Output the (X, Y) coordinate of the center of the cell containing the given text.  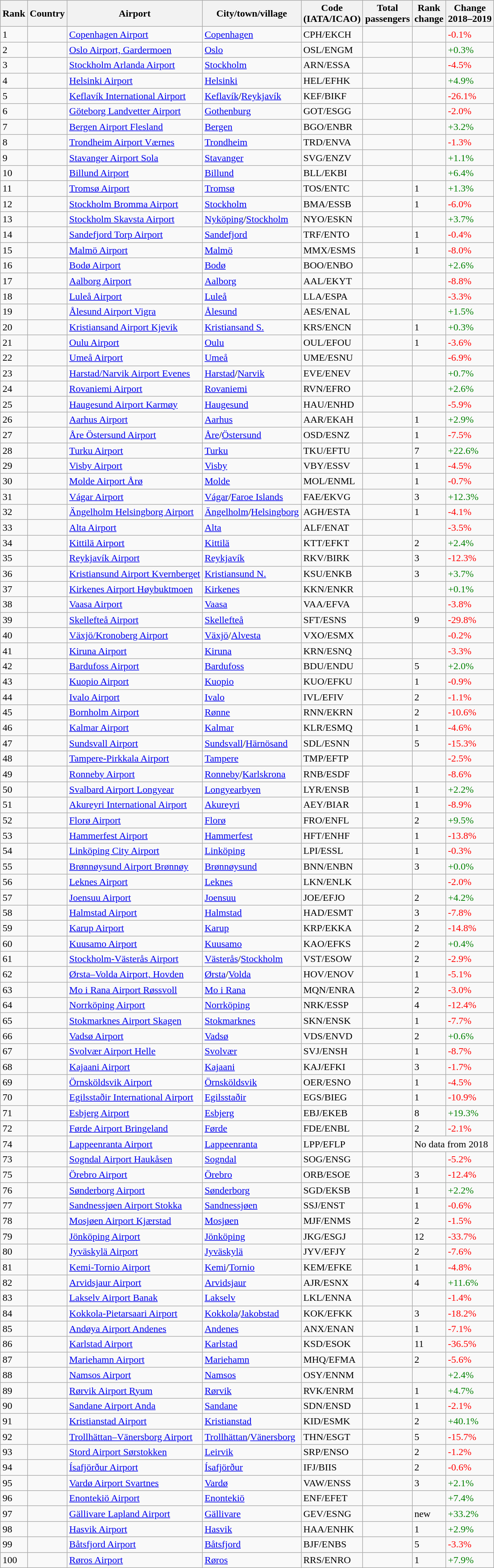
-4.6% (470, 728)
+1.5% (470, 312)
64 (14, 1005)
Oulu Airport (135, 343)
78 (14, 1221)
-5.1% (470, 974)
Kirkenes Airport Høybuktmoen (135, 589)
47 (14, 743)
Alta (252, 528)
Bodø Airport (135, 266)
Stavanger Airport Sola (135, 157)
Aalborg Airport (135, 281)
GEV/ESNG (332, 1514)
JYV/EFJY (332, 1252)
36 (14, 574)
Lappeenranta (252, 1144)
OSD/ESNZ (332, 435)
Keflavík/Reykjavík (252, 96)
Tromsø Airport (135, 188)
-4.8% (470, 1267)
Turku Airport (135, 451)
Kalmar Airport (135, 728)
Gällivare (252, 1514)
-0.9% (470, 681)
31 (14, 497)
65 (14, 1021)
Båtsfjord Airport (135, 1545)
15 (14, 250)
Ängelholm Helsingborg Airport (135, 512)
ORB/ESOE (332, 1174)
-3.5% (470, 528)
Turku (252, 451)
33 (14, 528)
+40.1% (470, 1421)
Vardø Airport Svartnes (135, 1483)
85 (14, 1329)
97 (14, 1514)
SDN/ENSD (332, 1406)
22 (14, 358)
93 (14, 1452)
Trondheim Airport Værnes (135, 142)
Oslo Airport, Gardermoen (135, 50)
ARN/ESSA (332, 65)
-2.5% (470, 759)
Mosjøen (252, 1221)
OER/ESNO (332, 1082)
TRD/ENVA (332, 142)
Vaasa Airport (135, 604)
MMX/ESMS (332, 250)
42 (14, 666)
Sønderborg (252, 1190)
26 (14, 419)
JOE/EFJO (332, 897)
VST/ESOW (332, 959)
-5.6% (470, 1360)
Rovaniemi (252, 389)
89 (14, 1390)
29 (14, 466)
-10.6% (470, 713)
-33.7% (470, 1236)
Gothenburg (252, 111)
86 (14, 1344)
Sandane Airport Anda (135, 1406)
KOK/EFKK (332, 1313)
66 (14, 1036)
39 (14, 620)
-7.7% (470, 1021)
Sønderborg Airport (135, 1190)
+2.0% (470, 666)
RRS/ENRO (332, 1560)
-12.3% (470, 558)
59 (14, 928)
Trollhättan–Vänersborg Airport (135, 1437)
BOO/ENBO (332, 266)
BNN/ENBN (332, 866)
Umeå (252, 358)
18 (14, 296)
Örnsköldsvik Airport (135, 1082)
Aalborg (252, 281)
+4.7% (470, 1390)
Jyväskylä (252, 1252)
-14.8% (470, 928)
+7.4% (470, 1498)
BJF/ENBS (332, 1545)
Växjö/Kronoberg Airport (135, 635)
+7.9% (470, 1560)
60 (14, 944)
71 (14, 1113)
100 (14, 1560)
52 (14, 820)
Stockholm Arlanda Airport (135, 65)
FRO/ENFL (332, 820)
Ivalo (252, 697)
74 (14, 1144)
Örnsköldsvik (252, 1082)
-8.8% (470, 281)
GOT/ESGG (332, 111)
Karup Airport (135, 928)
BGO/ENBR (332, 127)
Rørvik (252, 1390)
SDL/ESNN (332, 743)
Bardufoss (252, 666)
49 (14, 774)
+0.7% (470, 373)
+4.9% (470, 81)
HAA/ENHK (332, 1529)
Kristianstad (252, 1421)
Førde (252, 1128)
LPP/EFLP (332, 1144)
Kristianstad Airport (135, 1421)
Rovaniemi Airport (135, 389)
Vágar Airport (135, 497)
Rankchange (429, 14)
-7.6% (470, 1252)
Røros Airport (135, 1560)
KEM/EFKE (332, 1267)
Kokkola/Jakobstad (252, 1313)
Vágar/Faroe Islands (252, 497)
Svolvær Airport Helle (135, 1051)
69 (14, 1082)
-2.9% (470, 959)
Kemi-Tornio Airport (135, 1267)
VXO/ESMX (332, 635)
Helsinki Airport (135, 81)
44 (14, 697)
Florø Airport (135, 820)
Göteborg Landvetter Airport (135, 111)
55 (14, 866)
Karlstad (252, 1344)
Trondheim (252, 142)
AJR/ESNX (332, 1283)
Rønne (252, 713)
NRK/ESSP (332, 1005)
Namsos (252, 1375)
OSL/ENGM (332, 50)
RKV/BIRK (332, 558)
Vadsø Airport (135, 1036)
TMP/EFTP (332, 759)
35 (14, 558)
VDS/ENVD (332, 1036)
Sandane (252, 1406)
MJF/ENMS (332, 1221)
No data from 2018 (453, 1144)
+2.1% (470, 1483)
-1.4% (470, 1298)
Svolvær (252, 1051)
Copenhagen Airport (135, 34)
Kristiansund Airport Kvernberget (135, 574)
Akureyri International Airport (135, 805)
-5.2% (470, 1159)
Nyköping/Stockholm (252, 219)
Ivalo Airport (135, 697)
Hammerfest Airport (135, 836)
Skellefteå (252, 620)
LYR/ENSB (332, 789)
VAW/ENSS (332, 1483)
LLA/ESPA (332, 296)
FDE/ENBL (332, 1128)
-4.1% (470, 512)
-1.1% (470, 697)
Halmstad Airport (135, 913)
Stockholm Skavsta Airport (135, 219)
-18.2% (470, 1313)
62 (14, 974)
Longyearbyen (252, 789)
Gällivare Lapland Airport (135, 1514)
OUL/EFOU (332, 343)
Örebro (252, 1174)
Ísafjörður Airport (135, 1468)
80 (14, 1252)
Karlstad Airport (135, 1344)
AGH/ESTA (332, 512)
Førde Airport Bringeland (135, 1128)
Malmö Airport (135, 250)
KSU/ENKB (332, 574)
Kemi/Tornio (252, 1267)
Florø (252, 820)
TRF/ENTO (332, 235)
38 (14, 604)
Ålesund Airport Vigra (135, 312)
63 (14, 990)
Haugesund (252, 404)
Bergen Airport Flesland (135, 127)
Tampere (252, 759)
+33.2% (470, 1514)
95 (14, 1483)
-29.8% (470, 620)
77 (14, 1206)
Molde (252, 481)
Ronneby/Karlskrona (252, 774)
SSJ/ENST (332, 1206)
Joensuu (252, 897)
Hammerfest (252, 836)
Jönköping (252, 1236)
Reykjavík Airport (135, 558)
-1.2% (470, 1452)
Oslo (252, 50)
KRS/ENCN (332, 327)
Luleå Airport (135, 296)
Kristiansund N. (252, 574)
-0.4% (470, 235)
Vaasa (252, 604)
Växjö/Alvesta (252, 635)
Leirvik (252, 1452)
Svalbard Airport Longyear (135, 789)
Egilsstaðir International Airport (135, 1098)
20 (14, 327)
KSD/ESOK (332, 1344)
Malmö (252, 250)
67 (14, 1051)
Leknes (252, 882)
Kristiansand S. (252, 327)
Visby Airport (135, 466)
HAD/ESMT (332, 913)
Esbjerg (252, 1113)
Karup (252, 928)
Andenes (252, 1329)
RNB/ESDF (332, 774)
Kuopio Airport (135, 681)
Norrköping (252, 1005)
Billund (252, 173)
Stokmarknes (252, 1021)
Leknes Airport (135, 882)
-10.9% (470, 1098)
Egilsstaðir (252, 1098)
+19.3% (470, 1113)
40 (14, 635)
KLR/ESMQ (332, 728)
+1.1% (470, 157)
-0.1% (470, 34)
Mosjøen Airport Kjærstad (135, 1221)
KKN/ENKR (332, 589)
41 (14, 651)
Jyväskylä Airport (135, 1252)
Åre Östersund Airport (135, 435)
MQN/ENRA (332, 990)
Aarhus (252, 419)
Brønnøysund (252, 866)
Country (47, 14)
SOG/ENSG (332, 1159)
Stord Airport Sørstokken (135, 1452)
FAE/EKVG (332, 497)
94 (14, 1468)
BDU/ENDU (332, 666)
Mariehamn Airport (135, 1360)
Norrköping Airport (135, 1005)
-8.6% (470, 774)
Stockholm-Västerås Airport (135, 959)
Kuusamo Airport (135, 944)
+9.5% (470, 820)
27 (14, 435)
Linköping City Airport (135, 851)
Trollhättan/Vänersborg (252, 1437)
98 (14, 1529)
Aarhus Airport (135, 419)
30 (14, 481)
Ørsta/Volda (252, 974)
KAO/EFKS (332, 944)
17 (14, 281)
-6.0% (470, 204)
54 (14, 851)
10 (14, 173)
Totalpassengers (388, 14)
+4.2% (470, 897)
+6.4% (470, 173)
LKN/ENLK (332, 882)
+22.6% (470, 451)
Haugesund Airport Karmøy (135, 404)
Bardufoss Airport (135, 666)
SGD/EKSB (332, 1190)
EVE/ENEV (332, 373)
Västerås/Stockholm (252, 959)
56 (14, 882)
TKU/EFTU (332, 451)
-8.9% (470, 805)
Enontekiö Airport (135, 1498)
Helsinki (252, 81)
Stockholm Bromma Airport (135, 204)
81 (14, 1267)
21 (14, 343)
90 (14, 1406)
53 (14, 836)
Stokmarknes Airport Skagen (135, 1021)
ALF/ENAT (332, 528)
Alta Airport (135, 528)
Arvidsjaur Airport (135, 1283)
Sundsvall/Härnösand (252, 743)
48 (14, 759)
Molde Airport Årø (135, 481)
Akureyri (252, 805)
32 (14, 512)
-6.9% (470, 358)
SRP/ENSO (332, 1452)
Mariehamn (252, 1360)
Kirkenes (252, 589)
-3.0% (470, 990)
Code(IATA/ICAO) (332, 14)
73 (14, 1159)
City/town/village (252, 14)
-5.9% (470, 404)
AAR/EKAH (332, 419)
Copenhagen (252, 34)
99 (14, 1545)
-36.5% (470, 1344)
Joensuu Airport (135, 897)
-7.5% (470, 435)
-26.1% (470, 96)
NYO/ESKN (332, 219)
THN/ESGT (332, 1437)
Umeå Airport (135, 358)
Keflavík International Airport (135, 96)
Kajaani Airport (135, 1067)
+11.6% (470, 1283)
SKN/ENSK (332, 1021)
+1.3% (470, 188)
-1.7% (470, 1067)
Harstad/Narvik Airport Evenes (135, 373)
51 (14, 805)
76 (14, 1190)
57 (14, 897)
-3.8% (470, 604)
88 (14, 1375)
+3.2% (470, 127)
Røros (252, 1560)
46 (14, 728)
6 (14, 111)
Lakselv Airport Banak (135, 1298)
75 (14, 1174)
UME/ESNU (332, 358)
Hasvik Airport (135, 1529)
-0.3% (470, 851)
+0.4% (470, 944)
MOL/ENML (332, 481)
BMA/ESSB (332, 204)
-15.3% (470, 743)
Sandnessjøen (252, 1206)
28 (14, 451)
Sogndal (252, 1159)
Change2018–2019 (470, 14)
KTT/EFKT (332, 543)
Bergen (252, 127)
Luleå (252, 296)
Stavanger (252, 157)
Billund Airport (135, 173)
RVN/EFRO (332, 389)
Sandefjord (252, 235)
Kajaani (252, 1067)
Ålesund (252, 312)
61 (14, 959)
-15.7% (470, 1437)
Linköping (252, 851)
Hasvik (252, 1529)
Lappeenranta Airport (135, 1144)
+0.0% (470, 866)
Rørvik Airport Ryum (135, 1390)
+0.6% (470, 1036)
Brønnøysund Airport Brønnøy (135, 866)
KEF/BIKF (332, 96)
23 (14, 373)
79 (14, 1236)
Åre/Östersund (252, 435)
19 (14, 312)
Kuusamo (252, 944)
SFT/ESNS (332, 620)
Bodø (252, 266)
37 (14, 589)
KRN/ESNQ (332, 651)
LKL/ENNA (332, 1298)
Enontekiö (252, 1498)
16 (14, 266)
KID/ESMK (332, 1421)
13 (14, 219)
Kittilä (252, 543)
ENF/EFET (332, 1498)
Kokkola-Pietarsaari Airport (135, 1313)
Andøya Airport Andenes (135, 1329)
Bornholm Airport (135, 713)
Ørsta–Volda Airport, Hovden (135, 974)
50 (14, 789)
Ronneby Airport (135, 774)
Arvidsjaur (252, 1283)
Visby (252, 466)
ANX/ENAN (332, 1329)
BLL/EKBI (332, 173)
-1.5% (470, 1221)
Lakselv (252, 1298)
IVL/EFIV (332, 697)
RNN/EKRN (332, 713)
Oulu (252, 343)
RVK/ENRM (332, 1390)
+0.1% (470, 589)
Tampere-Pirkkala Airport (135, 759)
Ängelholm/Helsingborg (252, 512)
Sandnessjøen Airport Stokka (135, 1206)
OSY/ENNM (332, 1375)
Kittilä Airport (135, 543)
Kiruna (252, 651)
HOV/ENOV (332, 974)
HEL/EFHK (332, 81)
EGS/BIEG (332, 1098)
-3.6% (470, 343)
-8.0% (470, 250)
-7.1% (470, 1329)
HAU/ENHD (332, 404)
Vardø (252, 1483)
Harstad/Narvik (252, 373)
CPH/EKCH (332, 34)
Reykjavík (252, 558)
-0.7% (470, 481)
KUO/EFKU (332, 681)
72 (14, 1128)
Sundsvall Airport (135, 743)
-1.3% (470, 142)
14 (14, 235)
-7.8% (470, 913)
+12.3% (470, 497)
AAL/EKYT (332, 281)
Kiruna Airport (135, 651)
83 (14, 1298)
91 (14, 1421)
LPI/ESSL (332, 851)
HFT/ENHF (332, 836)
43 (14, 681)
34 (14, 543)
92 (14, 1437)
Sandefjord Torp Airport (135, 235)
Rank (14, 14)
24 (14, 389)
25 (14, 404)
Vadsø (252, 1036)
AEY/BIAR (332, 805)
Halmstad (252, 913)
68 (14, 1067)
84 (14, 1313)
KRP/EKKA (332, 928)
-13.8% (470, 836)
Sogndal Airport Haukåsen (135, 1159)
Mo i Rana (252, 990)
Kalmar (252, 728)
96 (14, 1498)
new (429, 1514)
82 (14, 1283)
Båtsfjord (252, 1545)
Jönköping Airport (135, 1236)
Kuopio (252, 681)
87 (14, 1360)
Skellefteå Airport (135, 620)
Ísafjörður (252, 1468)
VAA/EFVA (332, 604)
SVJ/ENSH (332, 1051)
Namsos Airport (135, 1375)
-8.7% (470, 1051)
Mo i Rana Airport Røssvoll (135, 990)
-0.2% (470, 635)
70 (14, 1098)
TOS/ENTC (332, 188)
IFJ/BIIS (332, 1468)
MHQ/EFMA (332, 1360)
Esbjerg Airport (135, 1113)
Airport (135, 14)
Örebro Airport (135, 1174)
SVG/ENZV (332, 157)
EBJ/EKEB (332, 1113)
58 (14, 913)
AES/ENAL (332, 312)
KAJ/EFKI (332, 1067)
Kristiansand Airport Kjevik (135, 327)
Tromsø (252, 188)
45 (14, 713)
VBY/ESSV (332, 466)
JKG/ESGJ (332, 1236)
